Locate the cell with the specified text and output its [x, y] center coordinate. 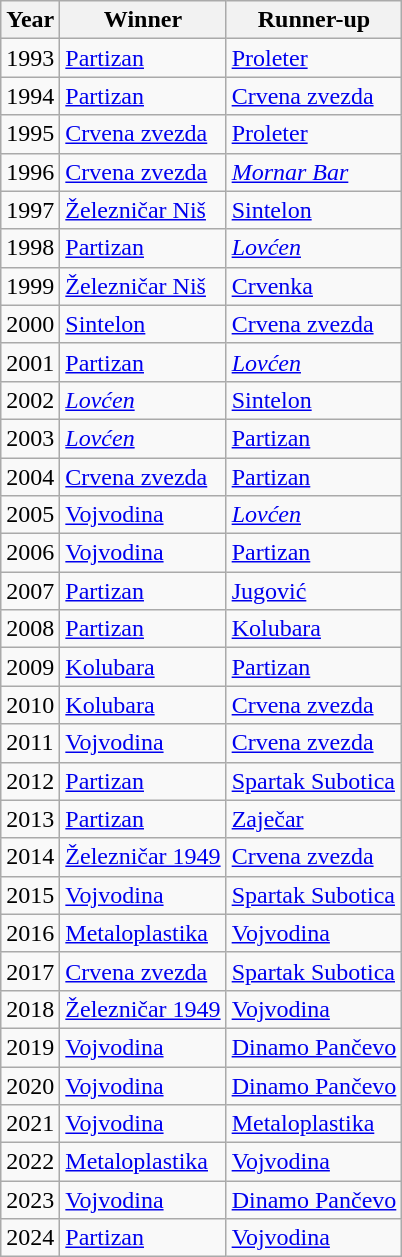
1994 [30, 96]
2003 [30, 438]
2024 [30, 1238]
1999 [30, 286]
2022 [30, 1162]
2014 [30, 857]
2013 [30, 819]
2012 [30, 781]
2021 [30, 1124]
Zaječar [314, 819]
2018 [30, 1009]
Jugović [314, 591]
1996 [30, 172]
2019 [30, 1047]
2010 [30, 705]
1993 [30, 58]
2015 [30, 895]
2006 [30, 553]
2001 [30, 362]
2017 [30, 971]
2016 [30, 933]
2005 [30, 515]
2008 [30, 629]
2000 [30, 324]
Year [30, 20]
Winner [143, 20]
1995 [30, 134]
2004 [30, 477]
1997 [30, 210]
2009 [30, 667]
2023 [30, 1200]
2007 [30, 591]
2011 [30, 743]
1998 [30, 248]
Mornar Bar [314, 172]
Crvenka [314, 286]
2020 [30, 1085]
2002 [30, 400]
Runner-up [314, 20]
